Output the (X, Y) coordinate of the center of the cell containing the given text.  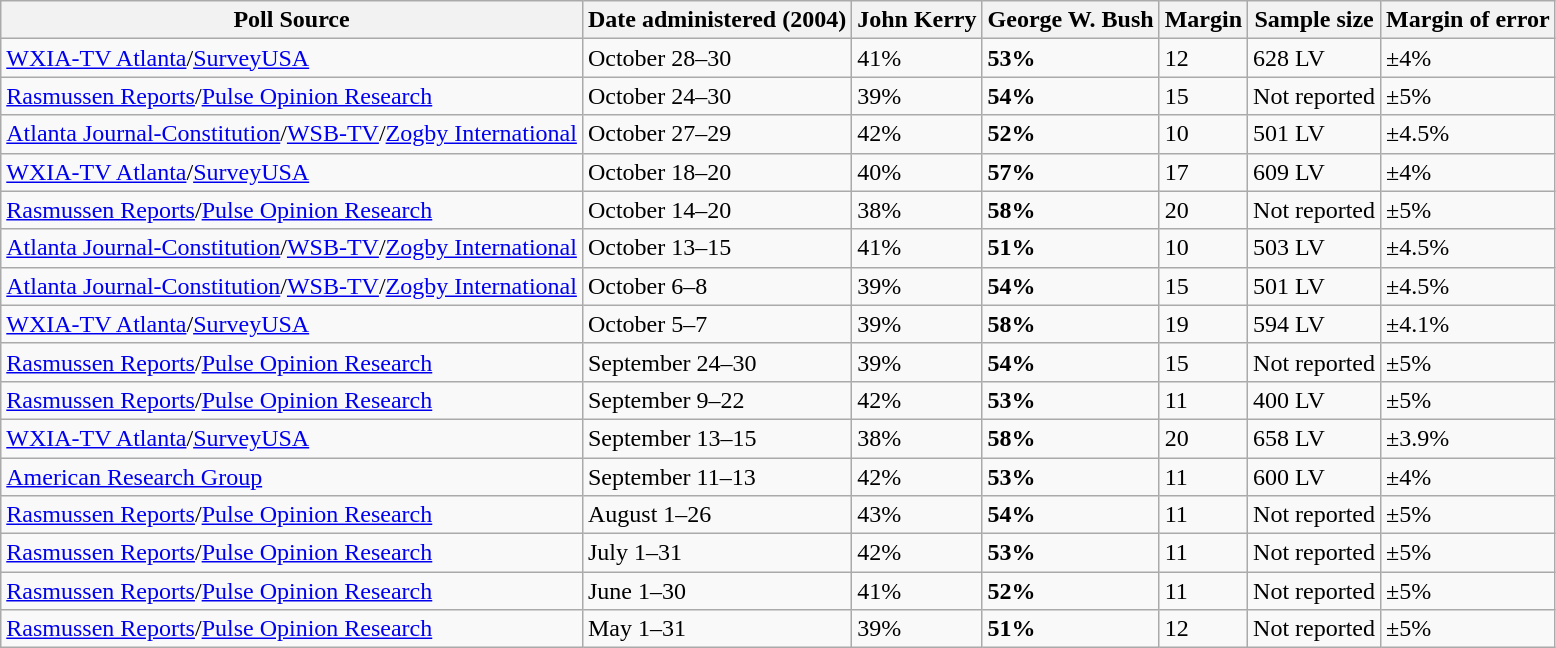
±4.1% (1468, 324)
August 1–26 (716, 515)
September 24–30 (716, 362)
40% (917, 172)
658 LV (1314, 438)
594 LV (1314, 324)
October 27–29 (716, 134)
57% (1070, 172)
±3.9% (1468, 438)
Poll Source (292, 20)
George W. Bush (1070, 20)
September 13–15 (716, 438)
September 11–13 (716, 477)
October 5–7 (716, 324)
October 28–30 (716, 58)
John Kerry (917, 20)
Sample size (1314, 20)
400 LV (1314, 400)
October 6–8 (716, 286)
October 18–20 (716, 172)
19 (1203, 324)
October 24–30 (716, 96)
American Research Group (292, 477)
Date administered (2004) (716, 20)
609 LV (1314, 172)
628 LV (1314, 58)
17 (1203, 172)
Margin (1203, 20)
October 14–20 (716, 210)
September 9–22 (716, 400)
July 1–31 (716, 553)
May 1–31 (716, 629)
Margin of error (1468, 20)
503 LV (1314, 248)
43% (917, 515)
June 1–30 (716, 591)
600 LV (1314, 477)
October 13–15 (716, 248)
